Return [x, y] of the center of cell containing provided text 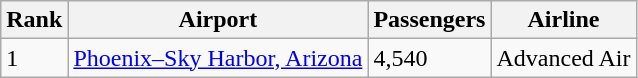
Airport [218, 20]
4,540 [430, 58]
1 [34, 58]
Passengers [430, 20]
Airline [564, 20]
Phoenix–Sky Harbor, Arizona [218, 58]
Rank [34, 20]
Advanced Air [564, 58]
